Return the (x, y) coordinate for the center point of the cell that contains the specified text.  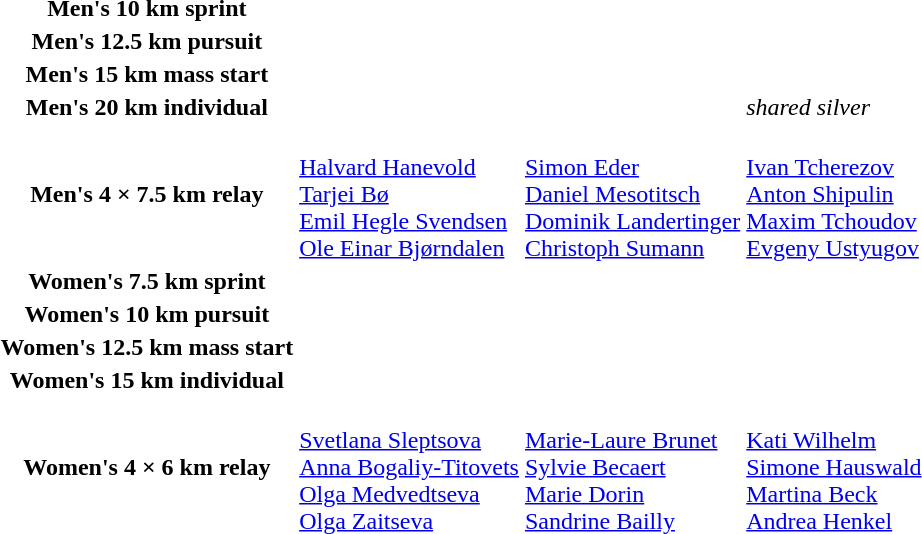
Halvard HanevoldTarjei BøEmil Hegle SvendsenOle Einar Bjørndalen (410, 194)
Simon EderDaniel MesotitschDominik LandertingerChristoph Sumann (632, 194)
